Search for the cell housing the specified text and yield its [x, y] center coordinate. 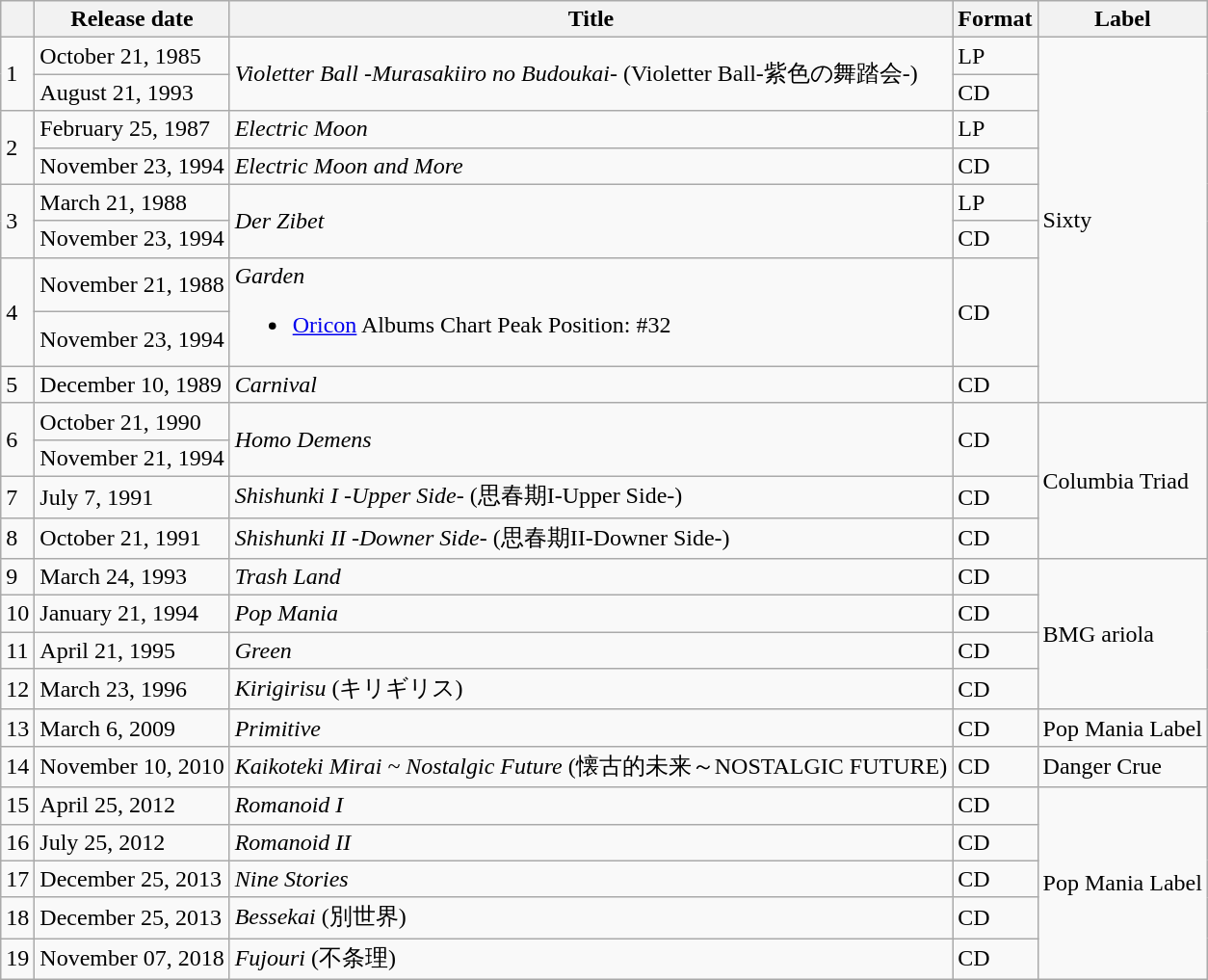
Violetter Ball -Murasakiiro no Budoukai- (Violetter Ball-紫色の舞踏会-) [591, 74]
Bessekai (別世界) [591, 917]
5 [17, 384]
GardenOricon Albums Chart Peak Position: #32 [591, 312]
BMG ariola [1122, 634]
18 [17, 917]
Electric Moon [591, 129]
Primitive [591, 728]
Shishunki I -Upper Side- (思春期I-Upper Side-) [591, 497]
July 7, 1991 [132, 497]
Trash Land [591, 577]
July 25, 2012 [132, 842]
19 [17, 960]
November 21, 1994 [132, 458]
Romanoid II [591, 842]
December 10, 1989 [132, 384]
October 21, 1990 [132, 421]
Sixty [1122, 221]
April 25, 2012 [132, 806]
March 6, 2009 [132, 728]
January 21, 1994 [132, 614]
Der Zibet [591, 221]
April 21, 1995 [132, 650]
16 [17, 842]
Fujouri (不条理) [591, 960]
November 21, 1988 [132, 285]
Nine Stories [591, 879]
14 [17, 767]
13 [17, 728]
9 [17, 577]
February 25, 1987 [132, 129]
Kaikoteki Mirai ~ Nostalgic Future (懐古的未来～NOSTALGIC FUTURE) [591, 767]
Shishunki II -Downer Side- (思春期II-Downer Side-) [591, 538]
7 [17, 497]
Format [995, 19]
2 [17, 147]
1 [17, 74]
Green [591, 650]
Title [591, 19]
Kirigirisu (キリギリス) [591, 690]
March 23, 1996 [132, 690]
3 [17, 221]
6 [17, 439]
Romanoid I [591, 806]
Release date [132, 19]
Homo Demens [591, 439]
October 21, 1991 [132, 538]
March 21, 1988 [132, 202]
August 21, 1993 [132, 93]
October 21, 1985 [132, 56]
Electric Moon and More [591, 166]
10 [17, 614]
11 [17, 650]
Columbia Triad [1122, 480]
Danger Crue [1122, 767]
15 [17, 806]
November 10, 2010 [132, 767]
8 [17, 538]
November 07, 2018 [132, 960]
Pop Mania [591, 614]
Carnival [591, 384]
17 [17, 879]
4 [17, 312]
Label [1122, 19]
March 24, 1993 [132, 577]
12 [17, 690]
